Extract the [X, Y] coordinate from the center of the cell holding the provided text.  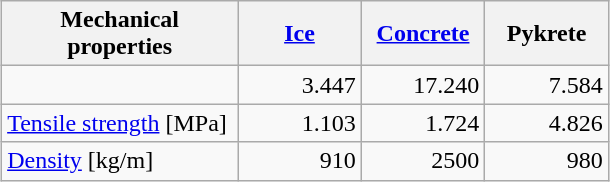
17.240 [423, 85]
980 [547, 161]
Pykrete [547, 34]
Tensile strength [MPa] [120, 123]
1.103 [300, 123]
4.826 [547, 123]
910 [300, 161]
Ice [300, 34]
7.584 [547, 85]
3.447 [300, 85]
2500 [423, 161]
Mechanical properties [120, 34]
Concrete [423, 34]
Density [kg/m] [120, 161]
1.724 [423, 123]
